Extract the [x, y] coordinate from the center of the cell holding the provided text.  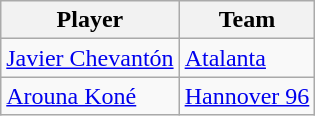
Javier Chevantón [90, 58]
Player [90, 20]
Hannover 96 [247, 96]
Atalanta [247, 58]
Team [247, 20]
Arouna Koné [90, 96]
